Locate the cell with the specified text and output its (x, y) center coordinate. 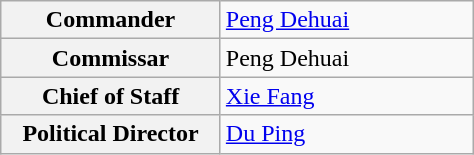
Commander (111, 20)
Commissar (111, 58)
Xie Fang (346, 96)
Political Director (111, 134)
Du Ping (346, 134)
Chief of Staff (111, 96)
